Scan for the cell matching the given text and deliver its (x, y) coordinate at center. 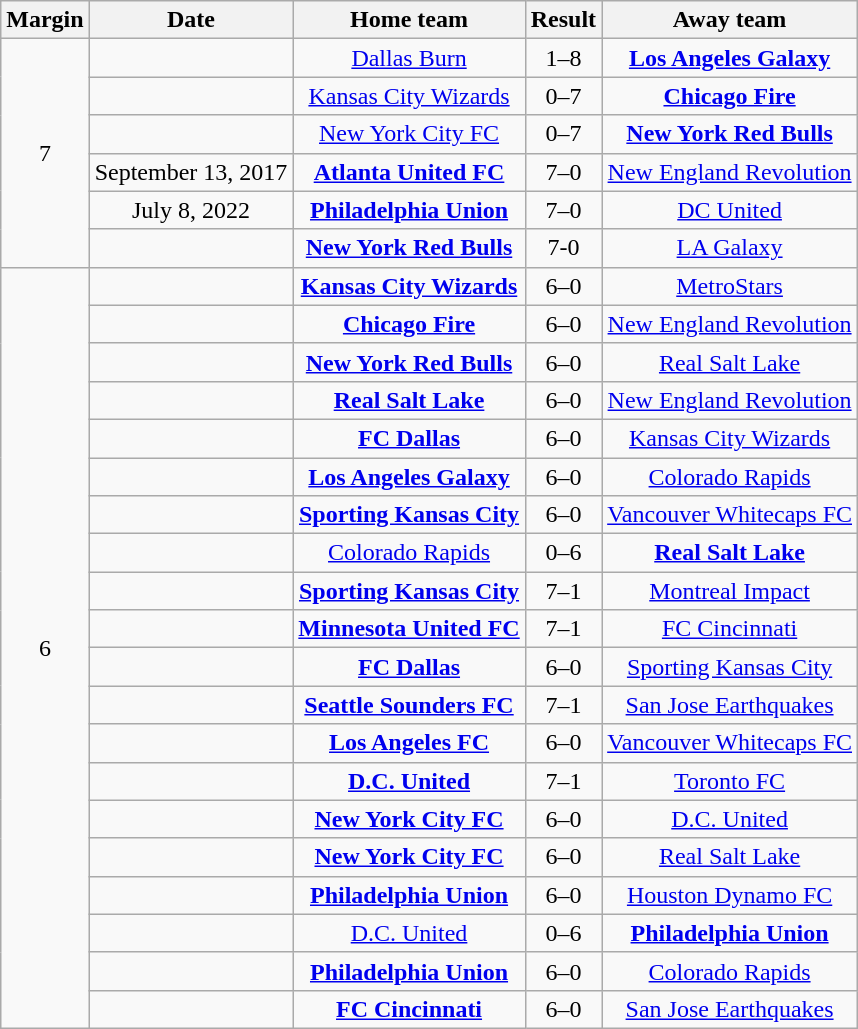
7-0 (563, 248)
Result (563, 20)
Toronto FC (730, 781)
Minnesota United FC (409, 629)
Home team (409, 20)
Margin (45, 20)
LA Galaxy (730, 248)
6 (45, 648)
Seattle Sounders FC (409, 705)
Atlanta United FC (409, 172)
Montreal Impact (730, 591)
1–8 (563, 58)
July 8, 2022 (191, 210)
Away team (730, 20)
September 13, 2017 (191, 172)
Date (191, 20)
MetroStars (730, 286)
Houston Dynamo FC (730, 895)
7 (45, 153)
Los Angeles FC (409, 743)
DC United (730, 210)
Dallas Burn (409, 58)
